Pinpoint the cell where the given text exists, returning its (x, y) midpoint coordinate. 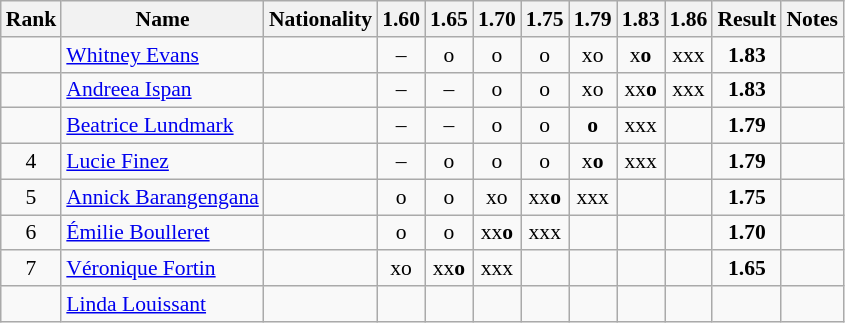
6 (32, 233)
Whitney Evans (162, 55)
Beatrice Lundmark (162, 126)
Result (746, 19)
1.86 (689, 19)
4 (32, 162)
1.60 (401, 19)
5 (32, 197)
Véronique Fortin (162, 269)
Lucie Finez (162, 162)
Linda Louissant (162, 304)
Notes (812, 19)
Annick Barangengana (162, 197)
Andreea Ispan (162, 90)
Rank (32, 19)
Nationality (320, 19)
7 (32, 269)
Name (162, 19)
Émilie Boulleret (162, 233)
